Determine the [x, y] coordinate at the center of the cell enclosing the given text.  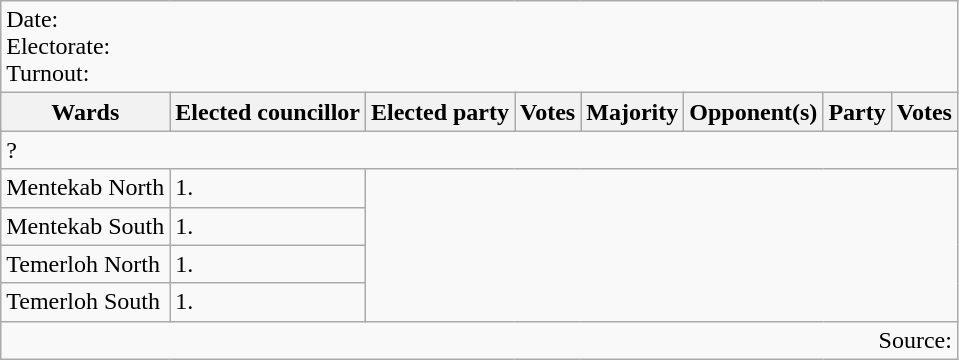
Temerloh North [86, 264]
Wards [86, 112]
Party [857, 112]
Opponent(s) [754, 112]
Majority [632, 112]
Elected councillor [268, 112]
Elected party [440, 112]
Mentekab North [86, 188]
Mentekab South [86, 226]
Temerloh South [86, 302]
Source: [480, 340]
Date: Electorate: Turnout: [480, 47]
? [480, 150]
